Identify which cell holds the provided text, then report its [X, Y] central coordinate. 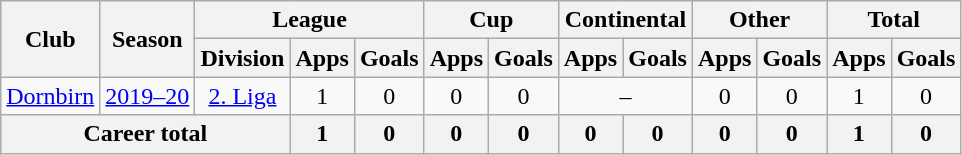
Continental [625, 20]
League [310, 20]
Cup [491, 20]
Total [894, 20]
2019–20 [148, 96]
Other [759, 20]
Dornbirn [50, 96]
Club [50, 39]
Season [148, 39]
– [625, 96]
2. Liga [242, 96]
Division [242, 58]
Career total [146, 134]
